Return the (X, Y) coordinate for the center point of the cell that contains the specified text.  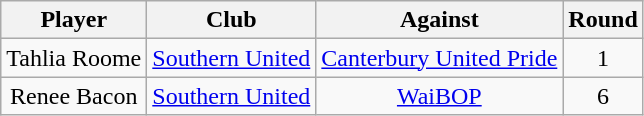
6 (603, 96)
WaiBOP (440, 96)
1 (603, 58)
Canterbury United Pride (440, 58)
Player (74, 20)
Renee Bacon (74, 96)
Against (440, 20)
Round (603, 20)
Tahlia Roome (74, 58)
Club (232, 20)
